For the text-containing cell, return its midpoint in [X, Y] coordinate format. 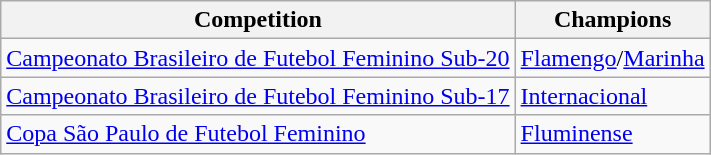
Campeonato Brasileiro de Futebol Feminino Sub-17 [258, 96]
Flamengo/Marinha [612, 58]
Champions [612, 20]
Campeonato Brasileiro de Futebol Feminino Sub-20 [258, 58]
Competition [258, 20]
Fluminense [612, 134]
Internacional [612, 96]
Copa São Paulo de Futebol Feminino [258, 134]
